Pinpoint the cell where the given text exists, returning its (x, y) midpoint coordinate. 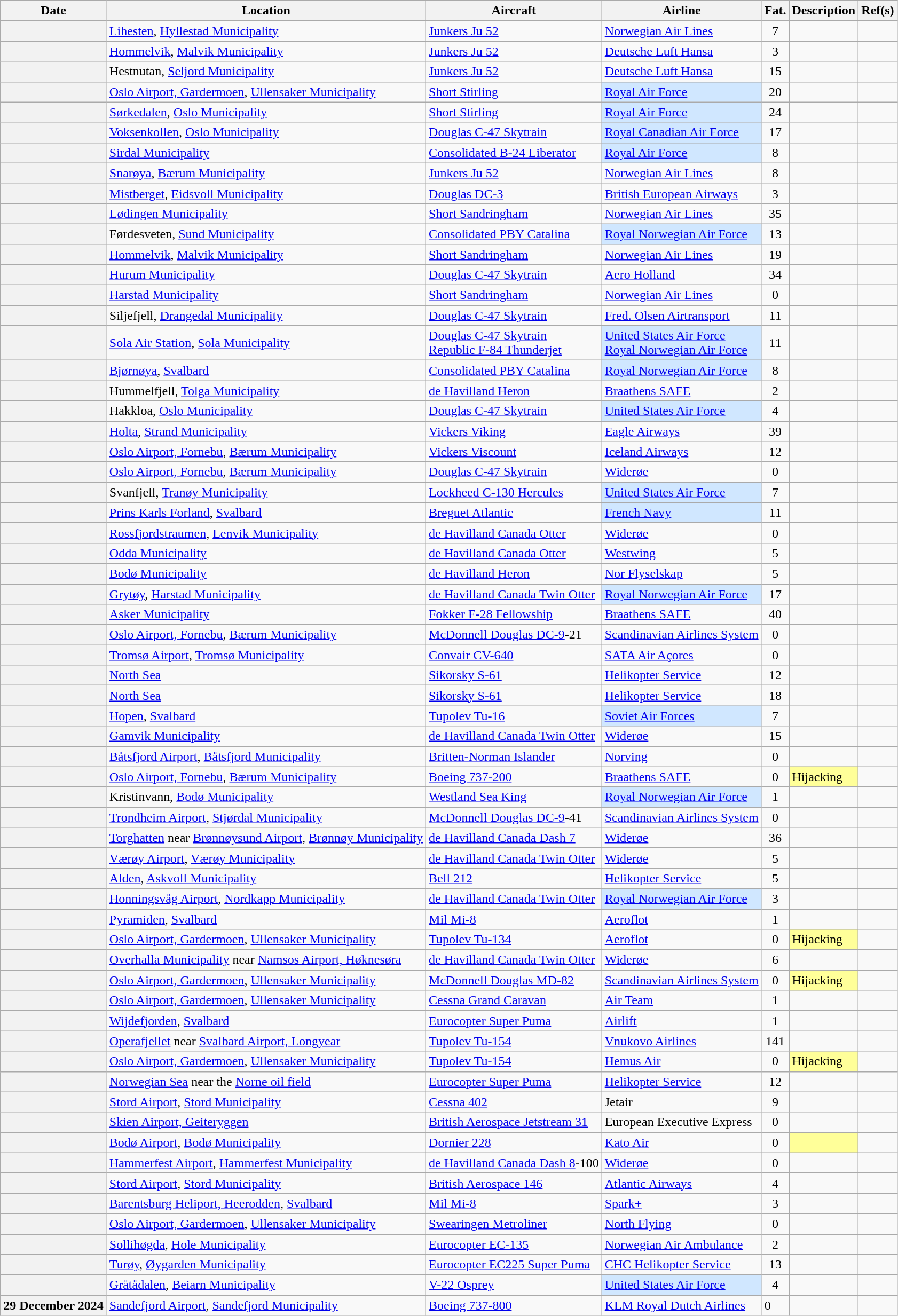
9 (775, 1102)
de Havilland Canada Dash 8-100 (514, 1163)
Voksenkollen, Oslo Municipality (266, 132)
Lødingen Municipality (266, 214)
Boeing 737-200 (514, 777)
Dornier 228 (514, 1142)
40 (775, 614)
Asker Municipality (266, 614)
Kato Air (681, 1142)
Fokker F-28 Fellowship (514, 614)
19 (775, 255)
Gamvik Municipality (266, 736)
Tromsø Airport, Tromsø Municipality (266, 655)
Aero Holland (681, 275)
Vnukovo Airlines (681, 1041)
Tupolev Tu-16 (514, 716)
Westwing (681, 553)
Norving (681, 756)
Hakkloa, Oslo Municipality (266, 411)
Hummelfjell, Tolga Municipality (266, 391)
Vickers Viking (514, 431)
Trondheim Airport, Stjørdal Municipality (266, 817)
Siljefjell, Drangedal Municipality (266, 316)
McDonnell Douglas DC-9-41 (514, 817)
British Aerospace Jetstream 31 (514, 1122)
Sola Air Station, Sola Municipality (266, 343)
Jetair (681, 1102)
Honningsvåg Airport, Nordkapp Municipality (266, 899)
United States Air ForceRoyal Norwegian Air Force (681, 343)
Pyramiden, Svalbard (266, 919)
Overhalla Municipality near Namsos Airport, Høknesøra (266, 960)
European Executive Express (681, 1122)
Nor Flyselskap (681, 573)
Westland Sea King (514, 797)
Vickers Viscount (514, 452)
Wijdefjorden, Svalbard (266, 1021)
McDonnell Douglas DC-9-21 (514, 635)
British European Airways (681, 193)
Turøy, Øygarden Municipality (266, 1265)
Grytøy, Harstad Municipality (266, 594)
Hurum Municipality (266, 275)
Date (53, 11)
Norwegian Sea near the Norne oil field (266, 1082)
Royal Canadian Air Force (681, 132)
Description (824, 11)
Douglas C-47 SkytrainRepublic F-84 Thunderjet (514, 343)
35 (775, 214)
Barentsburg Heliport, Heerodden, Svalbard (266, 1203)
Sollihøgda, Hole Municipality (266, 1244)
Boeing 737-800 (514, 1305)
Sirdal Municipality (266, 153)
McDonnell Douglas MD-82 (514, 980)
Bjørnøya, Svalbard (266, 371)
Sørkedalen, Oslo Municipality (266, 112)
Hestnutan, Seljord Municipality (266, 72)
Soviet Air Forces (681, 716)
34 (775, 275)
Eagle Airways (681, 431)
SATA Air Açores (681, 655)
KLM Royal Dutch Airlines (681, 1305)
18 (775, 696)
29 December 2024 (53, 1305)
Norwegian Air Ambulance (681, 1244)
Iceland Airways (681, 452)
Breguet Atlantic (514, 513)
Svanfjell, Tranøy Municipality (266, 492)
Prins Karls Forland, Svalbard (266, 513)
Bodø Airport, Bodø Municipality (266, 1142)
Swearingen Metroliner (514, 1224)
Båtsfjord Airport, Båtsfjord Municipality (266, 756)
Holta, Strand Municipality (266, 431)
Fat. (775, 11)
Location (266, 11)
British Aerospace 146 (514, 1183)
39 (775, 431)
Torghatten near Brønnøysund Airport, Brønnøy Municipality (266, 838)
Fred. Olsen Airtransport (681, 316)
Lockheed C-130 Hercules (514, 492)
Cessna 402 (514, 1102)
Alden, Askvoll Municipality (266, 878)
Tupolev Tu-134 (514, 940)
6 (775, 960)
CHC Helikopter Service (681, 1265)
Kristinvann, Bodø Municipality (266, 797)
Førdesveten, Sund Municipality (266, 234)
Operafjellet near Svalbard Airport, Longyear (266, 1041)
141 (775, 1041)
Mistberget, Eidsvoll Municipality (266, 193)
20 (775, 92)
Cessna Grand Caravan (514, 1000)
Rossfjordstraumen, Lenvik Municipality (266, 533)
Værøy Airport, Værøy Municipality (266, 858)
Harstad Municipality (266, 295)
Airline (681, 11)
36 (775, 838)
Atlantic Airways (681, 1183)
Hopen, Svalbard (266, 716)
Britten-Norman Islander (514, 756)
Consolidated B-24 Liberator (514, 153)
Spark+ (681, 1203)
Hammerfest Airport, Hammerfest Municipality (266, 1163)
Eurocopter EC225 Super Puma (514, 1265)
Hemus Air (681, 1061)
Air Team (681, 1000)
Bodø Municipality (266, 573)
Airlift (681, 1021)
Douglas DC-3 (514, 193)
V-22 Osprey (514, 1285)
Snarøya, Bærum Municipality (266, 173)
Eurocopter EC-135 (514, 1244)
French Navy (681, 513)
Gråtådalen, Beiarn Municipality (266, 1285)
Ref(s) (878, 11)
Aircraft (514, 11)
Odda Municipality (266, 553)
Convair CV-640 (514, 655)
24 (775, 112)
Sandefjord Airport, Sandefjord Municipality (266, 1305)
Lihesten, Hyllestad Municipality (266, 31)
Skien Airport, Geiteryggen (266, 1122)
de Havilland Canada Dash 7 (514, 838)
Bell 212 (514, 878)
North Flying (681, 1224)
